Output the [x, y] coordinate of the center of the cell containing the given text.  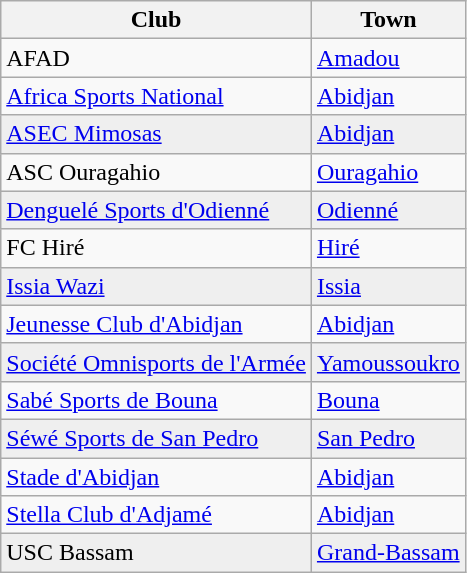
ASEC Mimosas [156, 134]
Séwé Sports de San Pedro [156, 438]
Yamoussoukro [388, 362]
Sabé Sports de Bouna [156, 400]
Bouna [388, 400]
Société Omnisports de l'Armée [156, 362]
Jeunesse Club d'Abidjan [156, 324]
FC Hiré [156, 248]
Denguelé Sports d'Odienné [156, 210]
Stella Club d'Adjamé [156, 515]
San Pedro [388, 438]
Hiré [388, 248]
ASC Ouragahio [156, 172]
Amadou [388, 58]
Club [156, 20]
AFAD [156, 58]
Grand-Bassam [388, 553]
Issia [388, 286]
Town [388, 20]
Odienné [388, 210]
USC Bassam [156, 553]
Stade d'Abidjan [156, 477]
Africa Sports National [156, 96]
Ouragahio [388, 172]
Issia Wazi [156, 286]
